Identify which cell holds the provided text, then report its [X, Y] central coordinate. 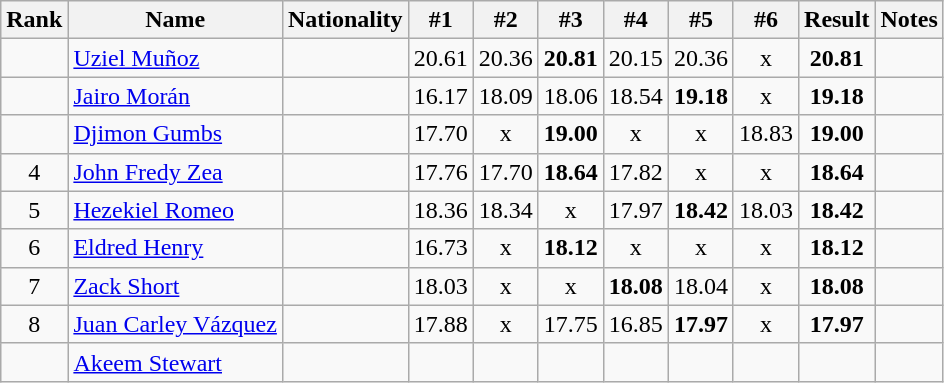
#2 [506, 20]
18.34 [506, 210]
Juan Carley Vázquez [176, 324]
John Fredy Zea [176, 172]
20.15 [636, 58]
Jairo Morán [176, 96]
#3 [570, 20]
Hezekiel Romeo [176, 210]
18.54 [636, 96]
18.06 [570, 96]
18.04 [700, 286]
16.17 [440, 96]
7 [34, 286]
16.85 [636, 324]
Zack Short [176, 286]
17.88 [440, 324]
18.36 [440, 210]
Nationality [345, 20]
Djimon Gumbs [176, 134]
Eldred Henry [176, 248]
Result [837, 20]
Uziel Muñoz [176, 58]
#6 [766, 20]
#5 [700, 20]
Rank [34, 20]
Akeem Stewart [176, 362]
18.09 [506, 96]
17.82 [636, 172]
Name [176, 20]
6 [34, 248]
8 [34, 324]
Notes [909, 20]
17.75 [570, 324]
#1 [440, 20]
5 [34, 210]
17.76 [440, 172]
16.73 [440, 248]
#4 [636, 20]
18.83 [766, 134]
20.61 [440, 58]
4 [34, 172]
